Locate the cell with the specified text and output its [x, y] center coordinate. 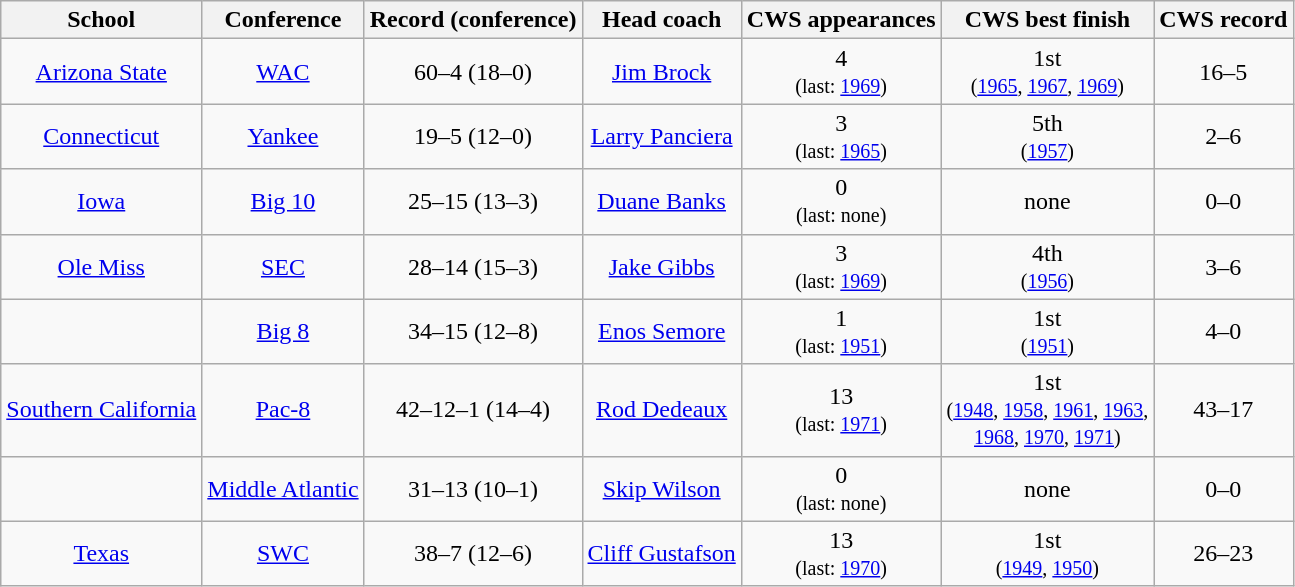
28–14 (15–3) [473, 266]
WAC [283, 72]
Middle Atlantic [283, 488]
3(last: 1965) [841, 136]
19–5 (12–0) [473, 136]
1st(1948, 1958, 1961, 1963, 1968, 1970, 1971) [1048, 410]
Big 8 [283, 332]
3–6 [1224, 266]
38–7 (12–6) [473, 554]
4(last: 1969) [841, 72]
26–23 [1224, 554]
34–15 (12–8) [473, 332]
Arizona State [102, 72]
1(last: 1951) [841, 332]
4th(1956) [1048, 266]
13(last: 1971) [841, 410]
School [102, 20]
Conference [283, 20]
Duane Banks [662, 202]
CWS best finish [1048, 20]
Texas [102, 554]
Iowa [102, 202]
CWS record [1224, 20]
Larry Panciera [662, 136]
Enos Semore [662, 332]
Cliff Gustafson [662, 554]
2–6 [1224, 136]
3(last: 1969) [841, 266]
13(last: 1970) [841, 554]
Head coach [662, 20]
1st(1951) [1048, 332]
Skip Wilson [662, 488]
Southern California [102, 410]
SEC [283, 266]
SWC [283, 554]
43–17 [1224, 410]
Jake Gibbs [662, 266]
1st(1949, 1950) [1048, 554]
Connecticut [102, 136]
Yankee [283, 136]
60–4 (18–0) [473, 72]
25–15 (13–3) [473, 202]
31–13 (10–1) [473, 488]
1st(1965, 1967, 1969) [1048, 72]
CWS appearances [841, 20]
16–5 [1224, 72]
Record (conference) [473, 20]
5th(1957) [1048, 136]
Pac-8 [283, 410]
42–12–1 (14–4) [473, 410]
Big 10 [283, 202]
Rod Dedeaux [662, 410]
Jim Brock [662, 72]
Ole Miss [102, 266]
4–0 [1224, 332]
